Pinpoint the cell where the given text exists, returning its (x, y) midpoint coordinate. 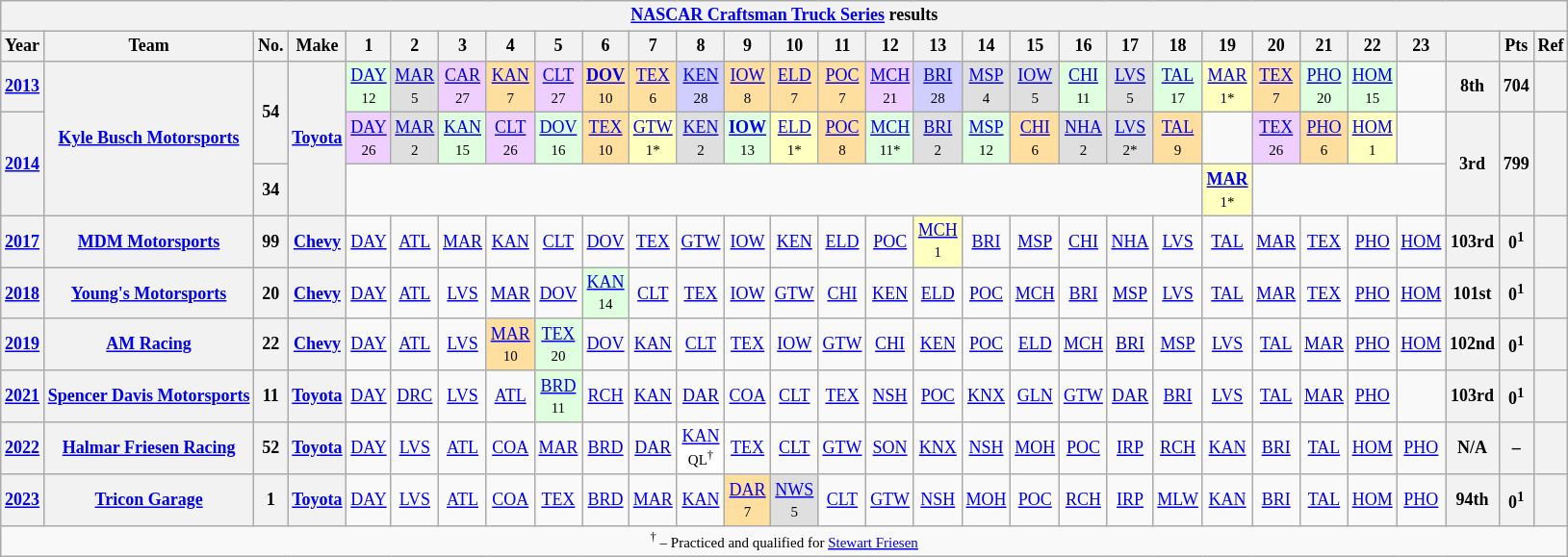
No. (271, 46)
15 (1036, 46)
CAR27 (463, 87)
DAY26 (369, 139)
18 (1178, 46)
8 (701, 46)
6 (606, 46)
17 (1130, 46)
TEX7 (1276, 87)
DOV10 (606, 87)
TEX20 (558, 344)
23 (1421, 46)
CHI6 (1036, 139)
101st (1473, 293)
PHO20 (1324, 87)
Young's Motorsports (148, 293)
N/A (1473, 448)
KEN28 (701, 87)
8th (1473, 87)
MDM Motorsports (148, 241)
13 (938, 46)
704 (1516, 87)
799 (1516, 164)
Spencer Davis Motorsports (148, 396)
KAN15 (463, 139)
2 (415, 46)
LVS5 (1130, 87)
5 (558, 46)
ELD1* (794, 139)
4 (510, 46)
Tricon Garage (148, 500)
KANQL† (701, 448)
– (1516, 448)
CHI11 (1084, 87)
BRI2 (938, 139)
12 (890, 46)
NASCAR Craftsman Truck Series results (784, 15)
14 (986, 46)
PHO6 (1324, 139)
SON (890, 448)
IOW13 (748, 139)
7 (653, 46)
3rd (1473, 164)
16 (1084, 46)
2013 (23, 87)
3 (463, 46)
DRC (415, 396)
IOW8 (748, 87)
Pts (1516, 46)
TAL17 (1178, 87)
TEX6 (653, 87)
POC7 (842, 87)
2023 (23, 500)
2018 (23, 293)
2014 (23, 164)
94th (1473, 500)
MAR10 (510, 344)
BRD11 (558, 396)
Make (318, 46)
ELD7 (794, 87)
AM Racing (148, 344)
CLT27 (558, 87)
DAY12 (369, 87)
GTW1* (653, 139)
2021 (23, 396)
102nd (1473, 344)
HOM15 (1373, 87)
KEN2 (701, 139)
54 (271, 112)
KAN7 (510, 87)
† – Practiced and qualified for Stewart Friesen (784, 542)
HOM1 (1373, 139)
POC8 (842, 139)
DOV16 (558, 139)
2022 (23, 448)
DAR7 (748, 500)
MLW (1178, 500)
Halmar Friesen Racing (148, 448)
21 (1324, 46)
19 (1227, 46)
99 (271, 241)
MAR5 (415, 87)
52 (271, 448)
MSP4 (986, 87)
MCH21 (890, 87)
BRI28 (938, 87)
2019 (23, 344)
Year (23, 46)
34 (271, 190)
LVS2* (1130, 139)
NHA2 (1084, 139)
TEX26 (1276, 139)
NWS5 (794, 500)
TEX10 (606, 139)
MCH11* (890, 139)
Kyle Busch Motorsports (148, 139)
MAR2 (415, 139)
NHA (1130, 241)
Team (148, 46)
Ref (1551, 46)
9 (748, 46)
TAL9 (1178, 139)
CLT26 (510, 139)
MSP12 (986, 139)
KAN14 (606, 293)
GLN (1036, 396)
2017 (23, 241)
MCH1 (938, 241)
IOW5 (1036, 87)
10 (794, 46)
